Find where the given text appears and provide that cell's center as (X, Y) coordinate. 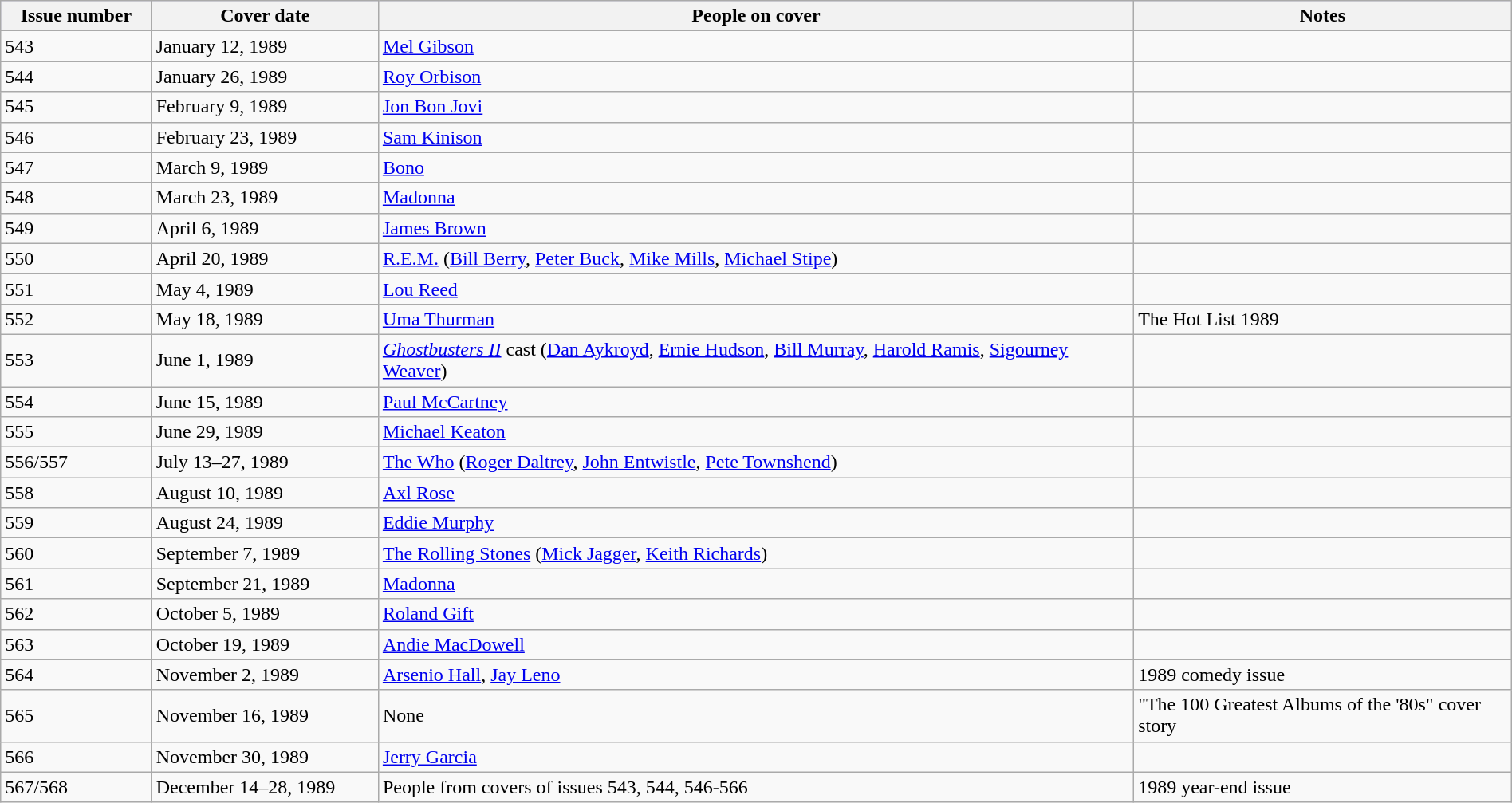
October 19, 1989 (265, 644)
R.E.M. (Bill Berry, Peter Buck, Mike Mills, Michael Stipe) (756, 258)
554 (77, 401)
The Rolling Stones (Mick Jagger, Keith Richards) (756, 553)
562 (77, 614)
Andie MacDowell (756, 644)
Jerry Garcia (756, 757)
547 (77, 167)
548 (77, 198)
560 (77, 553)
550 (77, 258)
556/557 (77, 463)
544 (77, 77)
April 20, 1989 (265, 258)
543 (77, 46)
Lou Reed (756, 289)
Bono (756, 167)
Jon Bon Jovi (756, 107)
561 (77, 584)
November 30, 1989 (265, 757)
January 12, 1989 (265, 46)
564 (77, 675)
567/568 (77, 787)
People from covers of issues 543, 544, 546-566 (756, 787)
November 2, 1989 (265, 675)
March 23, 1989 (265, 198)
The Hot List 1989 (1323, 319)
"The 100 Greatest Albums of the '80s" cover story (1323, 716)
February 9, 1989 (265, 107)
553 (77, 360)
August 10, 1989 (265, 493)
October 5, 1989 (265, 614)
1989 year-end issue (1323, 787)
People on cover (756, 16)
June 1, 1989 (265, 360)
Cover date (265, 16)
549 (77, 228)
558 (77, 493)
1989 comedy issue (1323, 675)
June 29, 1989 (265, 432)
545 (77, 107)
Ghostbusters II cast (Dan Aykroyd, Ernie Hudson, Bill Murray, Harold Ramis, Sigourney Weaver) (756, 360)
September 21, 1989 (265, 584)
565 (77, 716)
566 (77, 757)
Roland Gift (756, 614)
552 (77, 319)
Michael Keaton (756, 432)
November 16, 1989 (265, 716)
Notes (1323, 16)
May 4, 1989 (265, 289)
Issue number (77, 16)
March 9, 1989 (265, 167)
July 13–27, 1989 (265, 463)
Paul McCartney (756, 401)
January 26, 1989 (265, 77)
559 (77, 523)
May 18, 1989 (265, 319)
The Who (Roger Daltrey, John Entwistle, Pete Townshend) (756, 463)
Axl Rose (756, 493)
563 (77, 644)
555 (77, 432)
Sam Kinison (756, 137)
546 (77, 137)
February 23, 1989 (265, 137)
Roy Orbison (756, 77)
Uma Thurman (756, 319)
Eddie Murphy (756, 523)
Mel Gibson (756, 46)
None (756, 716)
James Brown (756, 228)
June 15, 1989 (265, 401)
Arsenio Hall, Jay Leno (756, 675)
April 6, 1989 (265, 228)
December 14–28, 1989 (265, 787)
551 (77, 289)
August 24, 1989 (265, 523)
September 7, 1989 (265, 553)
